Determine the (x, y) coordinate at the center of the cell enclosing the given text.  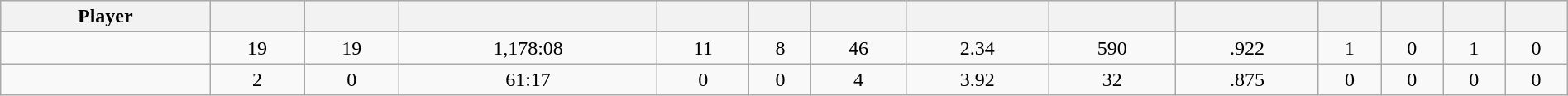
3.92 (978, 79)
32 (1111, 79)
11 (703, 48)
46 (858, 48)
Player (106, 17)
.922 (1247, 48)
61:17 (528, 79)
1,178:08 (528, 48)
.875 (1247, 79)
4 (858, 79)
2 (257, 79)
8 (781, 48)
2.34 (978, 48)
590 (1111, 48)
